For the text-containing cell, return its midpoint in [x, y] coordinate format. 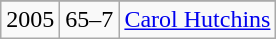
Carol Hutchins [198, 20]
65–7 [90, 20]
2005 [30, 20]
